Search for the cell housing the specified text and yield its [x, y] center coordinate. 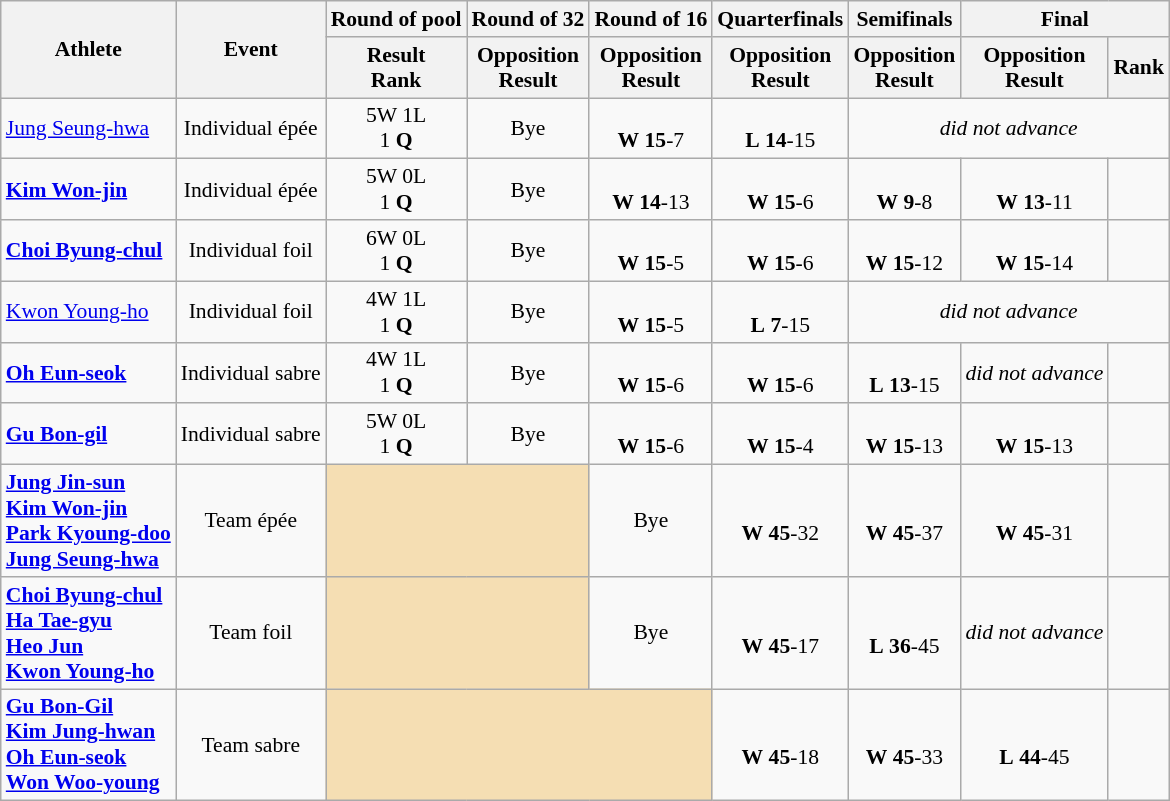
L 36-45 [904, 633]
W 45-18 [780, 745]
Choi Byung-chul [88, 250]
L 44-45 [1034, 745]
6W 0L 1 Q [396, 250]
Final [1064, 19]
W 15-7 [650, 128]
W 45-37 [904, 521]
Gu Bon-gil [88, 434]
Choi Byung-chul Ha Tae-gyu Heo Jun Kwon Young-ho [88, 633]
W 9-8 [904, 190]
W 15-14 [1034, 250]
Round of 32 [528, 19]
Kwon Young-ho [88, 312]
W 14-13 [650, 190]
W 45-33 [904, 745]
W 15-12 [904, 250]
Oh Eun-seok [88, 372]
5W 1L 1 Q [396, 128]
L 14-15 [780, 128]
W 45-31 [1034, 521]
Round of 16 [650, 19]
ResultRank [396, 68]
Event [251, 50]
Jung Seung-hwa [88, 128]
L 13-15 [904, 372]
L 7-15 [780, 312]
Rank [1138, 68]
Quarterfinals [780, 19]
W 15-4 [780, 434]
Athlete [88, 50]
Jung Jin-sun Kim Won-jin Park Kyoung-doo Jung Seung-hwa [88, 521]
Round of pool [396, 19]
W 45-17 [780, 633]
Team épée [251, 521]
W 45-32 [780, 521]
W 13-11 [1034, 190]
Team sabre [251, 745]
Semifinals [904, 19]
Team foil [251, 633]
Gu Bon-Gil Kim Jung-hwan Oh Eun-seok Won Woo-young [88, 745]
Kim Won-jin [88, 190]
